Scan for the cell matching the given text and deliver its [x, y] coordinate at center. 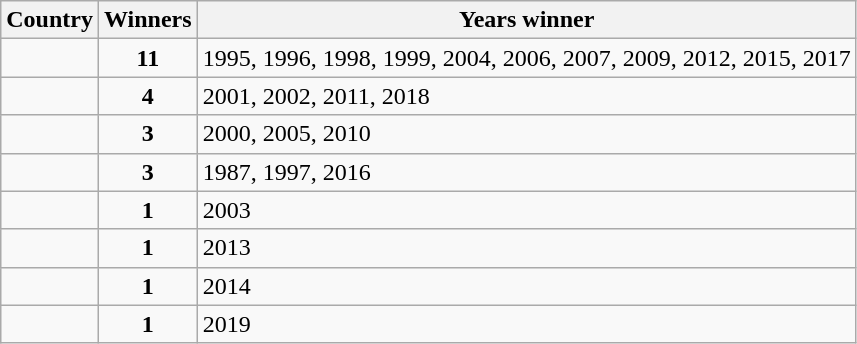
2000, 2005, 2010 [526, 134]
2013 [526, 248]
Years winner [526, 20]
2001, 2002, 2011, 2018 [526, 96]
2014 [526, 286]
11 [148, 58]
1995, 1996, 1998, 1999, 2004, 2006, 2007, 2009, 2012, 2015, 2017 [526, 58]
2003 [526, 210]
1987, 1997, 2016 [526, 172]
2019 [526, 324]
4 [148, 96]
Winners [148, 20]
Country [50, 20]
